Search for the cell housing the specified text and yield its [x, y] center coordinate. 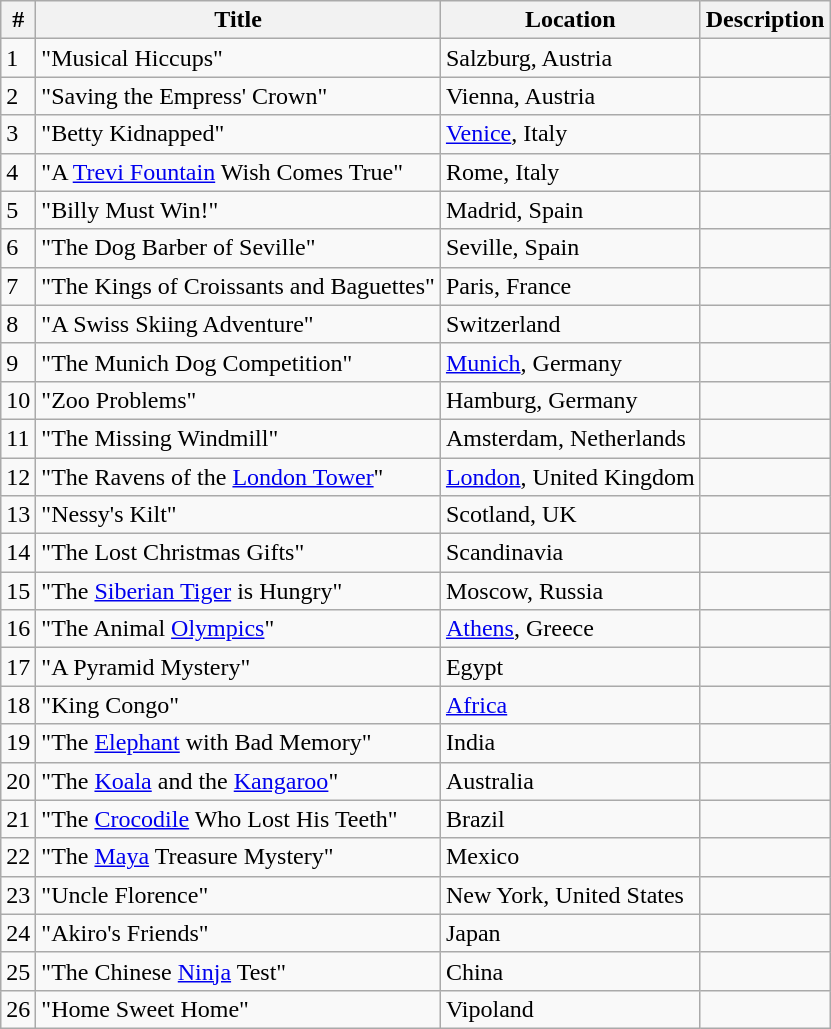
Paris, France [570, 286]
"Betty Kidnapped" [238, 134]
11 [18, 438]
India [570, 743]
16 [18, 629]
Moscow, Russia [570, 591]
13 [18, 515]
19 [18, 743]
Hamburg, Germany [570, 400]
"The Elephant with Bad Memory" [238, 743]
22 [18, 857]
26 [18, 1009]
"The Maya Treasure Mystery" [238, 857]
Amsterdam, Netherlands [570, 438]
Venice, Italy [570, 134]
17 [18, 667]
"Nessy's Kilt" [238, 515]
"The Lost Christmas Gifts" [238, 553]
4 [18, 172]
3 [18, 134]
"A Trevi Fountain Wish Comes True" [238, 172]
"The Kings of Croissants and Baguettes" [238, 286]
10 [18, 400]
23 [18, 895]
"Akiro's Friends" [238, 933]
Vienna, Austria [570, 96]
"The Missing Windmill" [238, 438]
24 [18, 933]
London, United Kingdom [570, 477]
"The Chinese Ninja Test" [238, 971]
Location [570, 20]
Japan [570, 933]
6 [18, 248]
Scotland, UK [570, 515]
12 [18, 477]
Switzerland [570, 324]
"King Congo" [238, 705]
"Zoo Problems" [238, 400]
"Uncle Florence" [238, 895]
15 [18, 591]
"The Animal Olympics" [238, 629]
Rome, Italy [570, 172]
# [18, 20]
18 [18, 705]
7 [18, 286]
Vipoland [570, 1009]
Salzburg, Austria [570, 58]
Description [765, 20]
Athens, Greece [570, 629]
Scandinavia [570, 553]
14 [18, 553]
Munich, Germany [570, 362]
"A Swiss Skiing Adventure" [238, 324]
"A Pyramid Mystery" [238, 667]
2 [18, 96]
China [570, 971]
"The Munich Dog Competition" [238, 362]
Brazil [570, 819]
"The Ravens of the London Tower" [238, 477]
Africa [570, 705]
"The Crocodile Who Lost His Teeth" [238, 819]
1 [18, 58]
Mexico [570, 857]
20 [18, 781]
25 [18, 971]
"Saving the Empress' Crown" [238, 96]
Title [238, 20]
"The Koala and the Kangaroo" [238, 781]
"The Dog Barber of Seville" [238, 248]
8 [18, 324]
21 [18, 819]
Madrid, Spain [570, 210]
Egypt [570, 667]
"The Siberian Tiger is Hungry" [238, 591]
New York, United States [570, 895]
Australia [570, 781]
"Billy Must Win!" [238, 210]
"Musical Hiccups" [238, 58]
"Home Sweet Home" [238, 1009]
5 [18, 210]
9 [18, 362]
Seville, Spain [570, 248]
